Provide the [X, Y] coordinate of the cell's center where the given text is located.  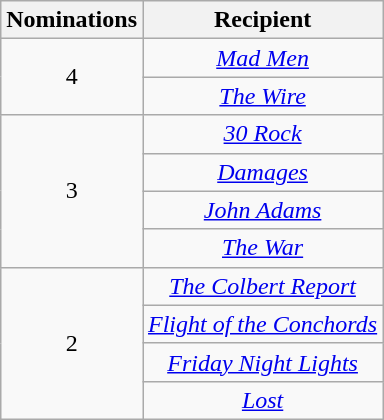
Nominations [72, 20]
Recipient [262, 20]
Mad Men [262, 58]
2 [72, 343]
Flight of the Conchords [262, 324]
Damages [262, 172]
4 [72, 77]
3 [72, 191]
Friday Night Lights [262, 362]
Lost [262, 400]
John Adams [262, 210]
The Wire [262, 96]
30 Rock [262, 134]
The Colbert Report [262, 286]
The War [262, 248]
